Return the [x, y] coordinate for the center point of the cell that contains the specified text.  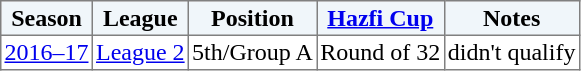
Season [47, 18]
League [140, 18]
didn't qualify [512, 52]
Position [252, 18]
Hazfi Cup [381, 18]
5th/Group A [252, 52]
Notes [512, 18]
League 2 [140, 52]
Round of 32 [381, 52]
2016–17 [47, 52]
